Detect which cell encompasses the target text, then output its [x, y] center coordinate. 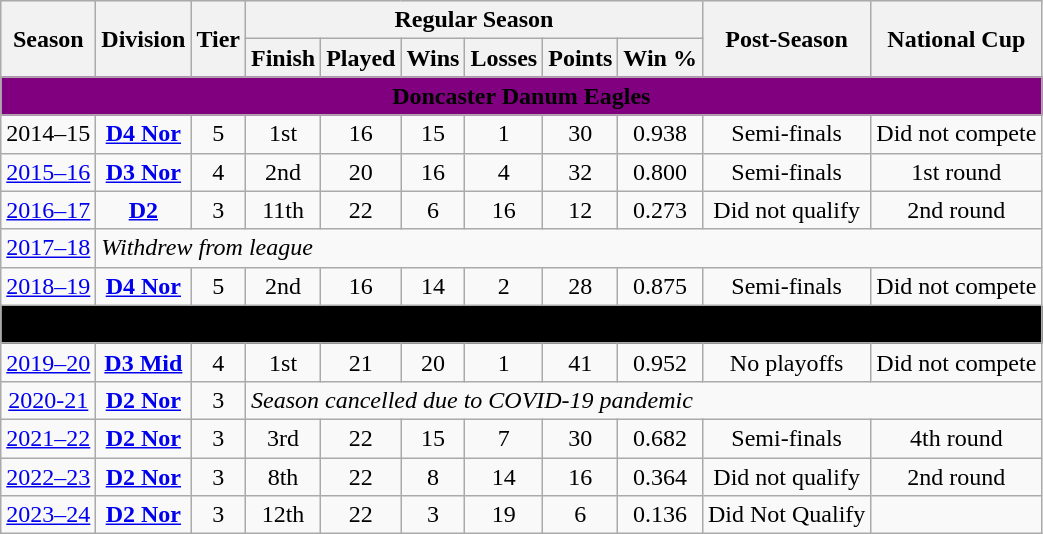
0.136 [660, 515]
32 [580, 172]
0.938 [660, 134]
19 [504, 515]
Did Not Qualify [786, 515]
Points [580, 58]
2020-21 [48, 400]
7 [504, 438]
41 [580, 362]
Season cancelled due to COVID-19 pandemic [644, 400]
21 [361, 362]
12th [284, 515]
National Cup [956, 39]
3rd [284, 438]
Division [144, 39]
0.875 [660, 286]
12 [580, 210]
Doncaster Danum Eagles [522, 96]
28 [580, 286]
2016–17 [48, 210]
Doncaster Eagles [522, 324]
Losses [504, 58]
0.952 [660, 362]
2022–23 [48, 477]
0.364 [660, 477]
Wins [433, 58]
Win % [660, 58]
Played [361, 58]
D2 [144, 210]
No playoffs [786, 362]
4th round [956, 438]
2017–18 [48, 248]
Finish [284, 58]
Tier [218, 39]
2014–15 [48, 134]
2018–19 [48, 286]
2 [504, 286]
Regular Season [474, 20]
2021–22 [48, 438]
D3 Mid [144, 362]
2019–20 [48, 362]
Season [48, 39]
2023–24 [48, 515]
Withdrew from league [569, 248]
Post-Season [786, 39]
8th [284, 477]
11th [284, 210]
0.800 [660, 172]
0.273 [660, 210]
0.682 [660, 438]
8 [433, 477]
2015–16 [48, 172]
D3 Nor [144, 172]
1st round [956, 172]
